Identify which cell holds the provided text, then report its [X, Y] central coordinate. 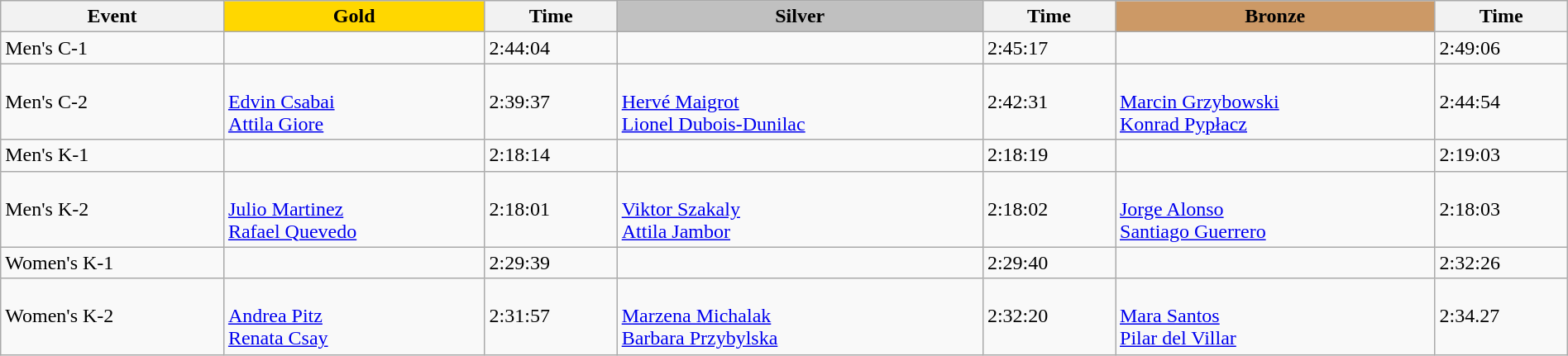
Julio MartinezRafael Quevedo [354, 209]
Men's C-1 [112, 48]
2:49:06 [1501, 48]
Men's K-1 [112, 155]
Jorge AlonsoSantiago Guerrero [1275, 209]
Bronze [1275, 17]
Mara SantosPilar del Villar [1275, 316]
2:34.27 [1501, 316]
Andrea PitzRenata Csay [354, 316]
2:32:26 [1501, 263]
2:18:01 [551, 209]
Women's K-1 [112, 263]
2:45:17 [1049, 48]
2:42:31 [1049, 102]
2:18:14 [551, 155]
Women's K-2 [112, 316]
Event [112, 17]
Gold [354, 17]
2:44:54 [1501, 102]
2:29:39 [551, 263]
Men's K-2 [112, 209]
Marcin GrzybowskiKonrad Pypłacz [1275, 102]
Silver [800, 17]
2:18:19 [1049, 155]
2:18:03 [1501, 209]
2:31:57 [551, 316]
2:18:02 [1049, 209]
Hervé MaigrotLionel Dubois-Dunilac [800, 102]
2:29:40 [1049, 263]
Viktor SzakalyAttila Jambor [800, 209]
2:44:04 [551, 48]
2:39:37 [551, 102]
2:32:20 [1049, 316]
2:19:03 [1501, 155]
Marzena MichalakBarbara Przybylska [800, 316]
Men's C-2 [112, 102]
Edvin CsabaiAttila Giore [354, 102]
